Scan for the cell matching the given text and deliver its [x, y] coordinate at center. 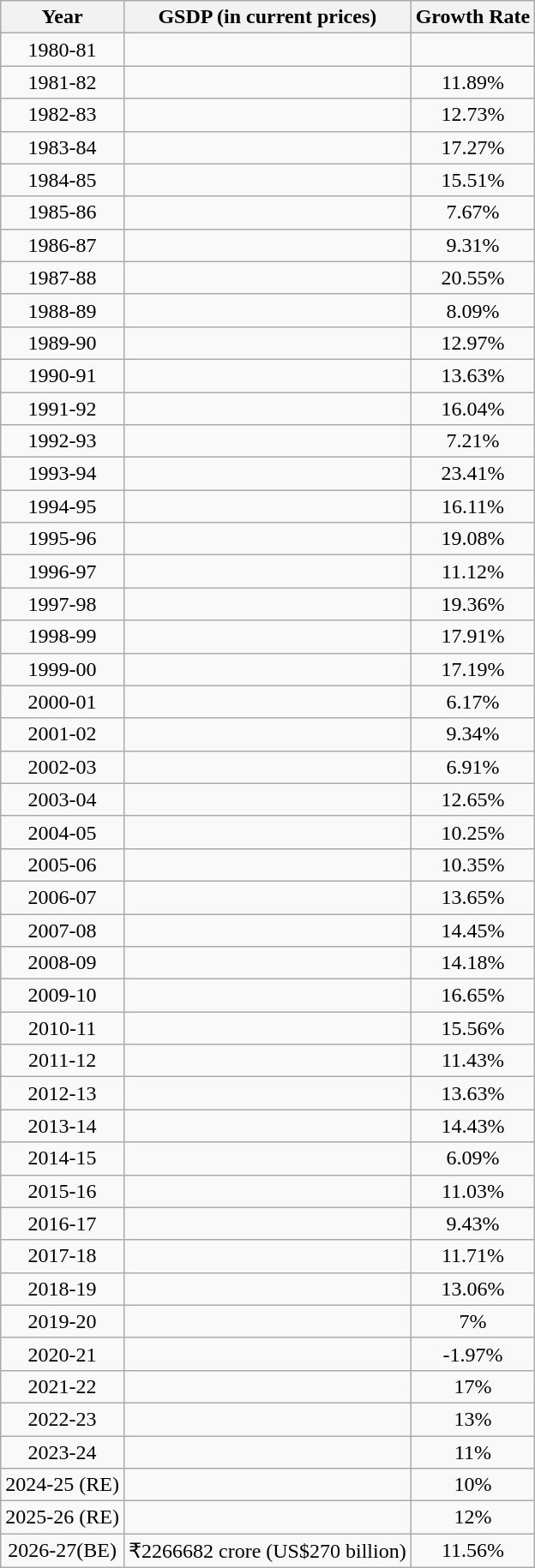
11.03% [473, 1191]
1989-90 [63, 343]
1981-82 [63, 82]
2024-25 (RE) [63, 1485]
11.43% [473, 1061]
2014-15 [63, 1158]
13.06% [473, 1289]
16.11% [473, 506]
8.09% [473, 310]
16.04% [473, 409]
23.41% [473, 474]
GSDP (in current prices) [267, 17]
2000-01 [63, 702]
1983-84 [63, 147]
2022-23 [63, 1419]
7% [473, 1321]
2009-10 [63, 996]
11.12% [473, 572]
1999-00 [63, 669]
16.65% [473, 996]
1988-89 [63, 310]
6.17% [473, 702]
7.67% [473, 212]
1994-95 [63, 506]
1986-87 [63, 245]
1982-83 [63, 115]
14.18% [473, 963]
2016-17 [63, 1224]
1997-98 [63, 604]
14.45% [473, 930]
1985-86 [63, 212]
10% [473, 1485]
2001-02 [63, 734]
17.27% [473, 147]
13% [473, 1419]
12% [473, 1517]
2023-24 [63, 1452]
1987-88 [63, 278]
2012-13 [63, 1093]
11.71% [473, 1256]
9.31% [473, 245]
11.89% [473, 82]
2020-21 [63, 1354]
2010-11 [63, 1028]
10.25% [473, 832]
2002-03 [63, 767]
7.21% [473, 441]
1995-96 [63, 539]
2025-26 (RE) [63, 1517]
2019-20 [63, 1321]
11% [473, 1452]
17.91% [473, 637]
14.43% [473, 1126]
15.51% [473, 180]
2006-07 [63, 897]
2005-06 [63, 865]
1996-97 [63, 572]
2018-19 [63, 1289]
12.73% [473, 115]
1991-92 [63, 409]
₹2266682 crore (US$270 billion) [267, 1551]
6.91% [473, 767]
2008-09 [63, 963]
17% [473, 1386]
1984-85 [63, 180]
12.97% [473, 343]
15.56% [473, 1028]
1998-99 [63, 637]
10.35% [473, 865]
19.36% [473, 604]
6.09% [473, 1158]
-1.97% [473, 1354]
2021-22 [63, 1386]
Year [63, 17]
2004-05 [63, 832]
13.65% [473, 897]
9.34% [473, 734]
1993-94 [63, 474]
1980-81 [63, 50]
2017-18 [63, 1256]
1992-93 [63, 441]
9.43% [473, 1224]
20.55% [473, 278]
2015-16 [63, 1191]
19.08% [473, 539]
1990-91 [63, 375]
11.56% [473, 1551]
12.65% [473, 799]
2026-27(BE) [63, 1551]
2003-04 [63, 799]
2013-14 [63, 1126]
17.19% [473, 669]
2011-12 [63, 1061]
Growth Rate [473, 17]
2007-08 [63, 930]
